Find where the given text appears and provide that cell's center as (X, Y) coordinate. 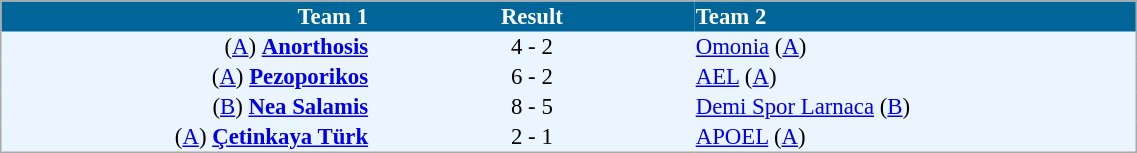
APOEL (A) (916, 137)
Team 1 (186, 16)
(B) Nea Salamis (186, 107)
6 - 2 (532, 77)
4 - 2 (532, 47)
8 - 5 (532, 107)
2 - 1 (532, 137)
(A) Pezoporikos (186, 77)
Team 2 (916, 16)
(A) Çetinkaya Türk (186, 137)
Omonia (A) (916, 47)
Demi Spor Larnaca (B) (916, 107)
(A) Anorthosis (186, 47)
Result (532, 16)
AEL (A) (916, 77)
